Search for the cell housing the specified text and yield its (X, Y) center coordinate. 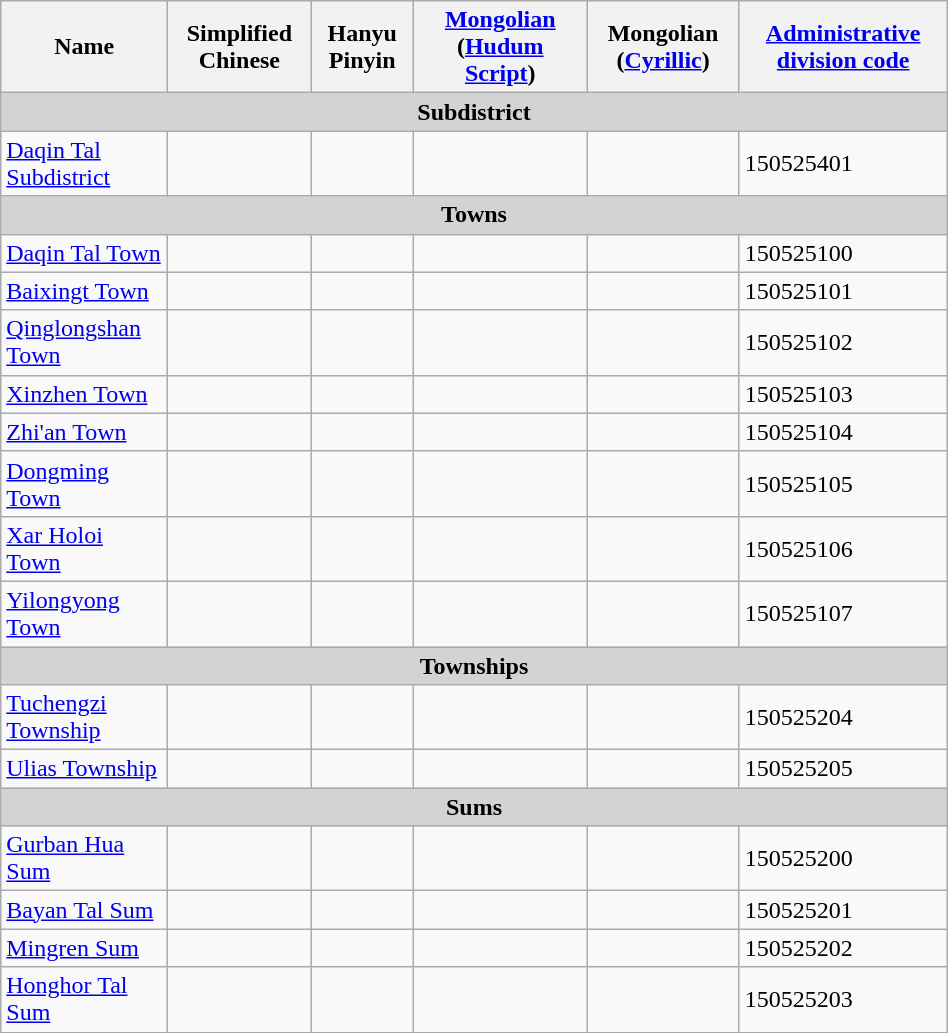
Hanyu Pinyin (362, 47)
Dongming Town (84, 484)
Mingren Sum (84, 948)
Townships (474, 665)
Simplified Chinese (240, 47)
Daqin Tal Town (84, 253)
150525107 (843, 614)
Subdistrict (474, 112)
Bayan Tal Sum (84, 910)
150525101 (843, 291)
Name (84, 47)
Xar Holoi Town (84, 548)
150525102 (843, 342)
Ulias Township (84, 769)
Towns (474, 215)
150525401 (843, 164)
150525201 (843, 910)
150525105 (843, 484)
150525200 (843, 858)
Qinglongshan Town (84, 342)
150525204 (843, 718)
Administrative division code (843, 47)
Daqin Tal Subdistrict (84, 164)
150525104 (843, 432)
Gurban Hua Sum (84, 858)
150525100 (843, 253)
Mongolian (Hudum Script) (500, 47)
Baixingt Town (84, 291)
150525103 (843, 394)
Xinzhen Town (84, 394)
150525202 (843, 948)
Tuchengzi Township (84, 718)
Honghor Tal Sum (84, 1000)
Mongolian (Cyrillic) (663, 47)
150525106 (843, 548)
Zhi'an Town (84, 432)
Yilongyong Town (84, 614)
150525205 (843, 769)
150525203 (843, 1000)
Sums (474, 807)
